Pinpoint the cell where the given text exists, returning its (x, y) midpoint coordinate. 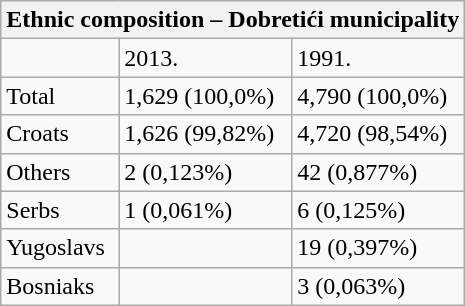
Ethnic composition – Dobretići municipality (233, 20)
4,720 (98,54%) (378, 134)
Croats (60, 134)
2 (0,123%) (206, 172)
3 (0,063%) (378, 286)
Bosniaks (60, 286)
Yugoslavs (60, 248)
4,790 (100,0%) (378, 96)
Total (60, 96)
Others (60, 172)
2013. (206, 58)
Serbs (60, 210)
19 (0,397%) (378, 248)
6 (0,125%) (378, 210)
1,629 (100,0%) (206, 96)
1 (0,061%) (206, 210)
42 (0,877%) (378, 172)
1,626 (99,82%) (206, 134)
1991. (378, 58)
